Capture the cell that displays the provided text and extract its (x, y) central coordinate. 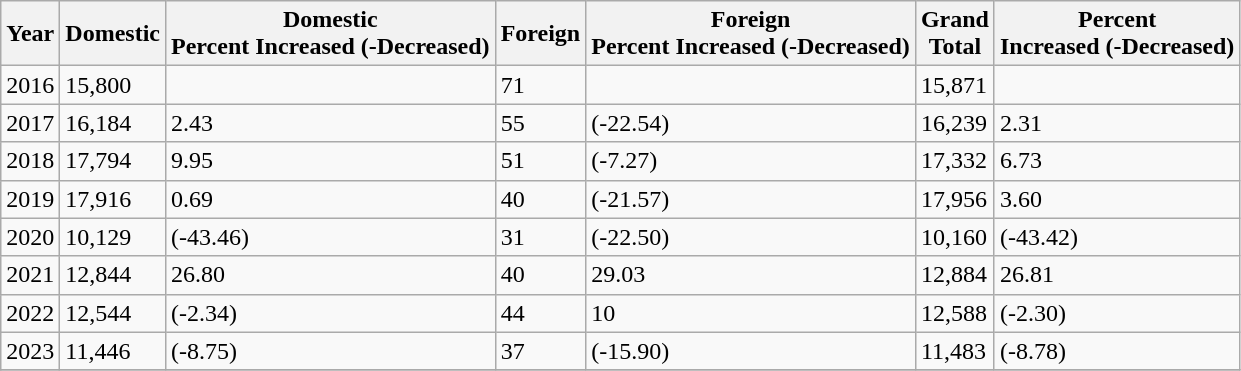
17,332 (954, 161)
16,184 (113, 123)
Domestic (113, 34)
31 (540, 237)
(-22.50) (751, 237)
Foreign (540, 34)
(-2.34) (331, 313)
12,884 (954, 275)
2018 (30, 161)
(-8.75) (331, 351)
(-2.30) (1116, 313)
12,588 (954, 313)
71 (540, 85)
16,239 (954, 123)
44 (540, 313)
17,956 (954, 199)
10 (751, 313)
Year (30, 34)
2021 (30, 275)
9.95 (331, 161)
0.69 (331, 199)
2017 (30, 123)
2019 (30, 199)
3.60 (1116, 199)
DomesticPercent Increased (-Decreased) (331, 34)
(-22.54) (751, 123)
11,483 (954, 351)
29.03 (751, 275)
(-43.46) (331, 237)
(-7.27) (751, 161)
55 (540, 123)
GrandTotal (954, 34)
11,446 (113, 351)
PercentIncreased (-Decreased) (1116, 34)
26.80 (331, 275)
2022 (30, 313)
26.81 (1116, 275)
15,800 (113, 85)
51 (540, 161)
17,916 (113, 199)
(-21.57) (751, 199)
2.43 (331, 123)
10,160 (954, 237)
12,844 (113, 275)
12,544 (113, 313)
2023 (30, 351)
10,129 (113, 237)
2016 (30, 85)
2.31 (1116, 123)
(-8.78) (1116, 351)
(-43.42) (1116, 237)
15,871 (954, 85)
37 (540, 351)
17,794 (113, 161)
6.73 (1116, 161)
(-15.90) (751, 351)
2020 (30, 237)
ForeignPercent Increased (-Decreased) (751, 34)
